Search for the cell housing the specified text and yield its (X, Y) center coordinate. 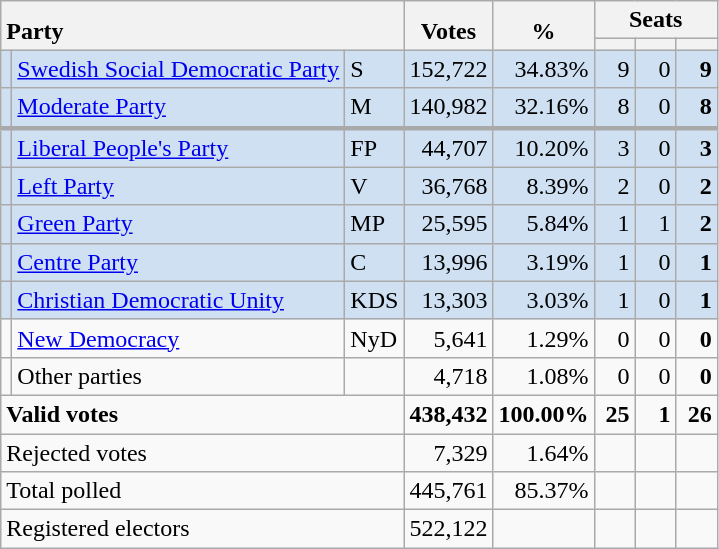
V (374, 186)
Moderate Party (178, 108)
5,641 (448, 338)
32.16% (544, 108)
Swedish Social Democratic Party (178, 69)
445,761 (448, 491)
Green Party (178, 224)
MP (374, 224)
Valid votes (202, 414)
10.20% (544, 148)
5.84% (544, 224)
Votes (448, 26)
3.03% (544, 300)
25 (614, 414)
1.08% (544, 376)
Party (202, 26)
26 (696, 414)
140,982 (448, 108)
Rejected votes (202, 453)
522,122 (448, 529)
1.64% (544, 453)
M (374, 108)
13,303 (448, 300)
13,996 (448, 262)
4,718 (448, 376)
S (374, 69)
1.29% (544, 338)
438,432 (448, 414)
NyD (374, 338)
Registered electors (202, 529)
C (374, 262)
3.19% (544, 262)
85.37% (544, 491)
Seats (656, 20)
Liberal People's Party (178, 148)
152,722 (448, 69)
Christian Democratic Unity (178, 300)
36,768 (448, 186)
44,707 (448, 148)
7,329 (448, 453)
FP (374, 148)
Other parties (178, 376)
Total polled (202, 491)
25,595 (448, 224)
% (544, 26)
New Democracy (178, 338)
100.00% (544, 414)
8.39% (544, 186)
Centre Party (178, 262)
34.83% (544, 69)
KDS (374, 300)
Left Party (178, 186)
